Determine the [X, Y] coordinate at the center of the cell enclosing the given text.  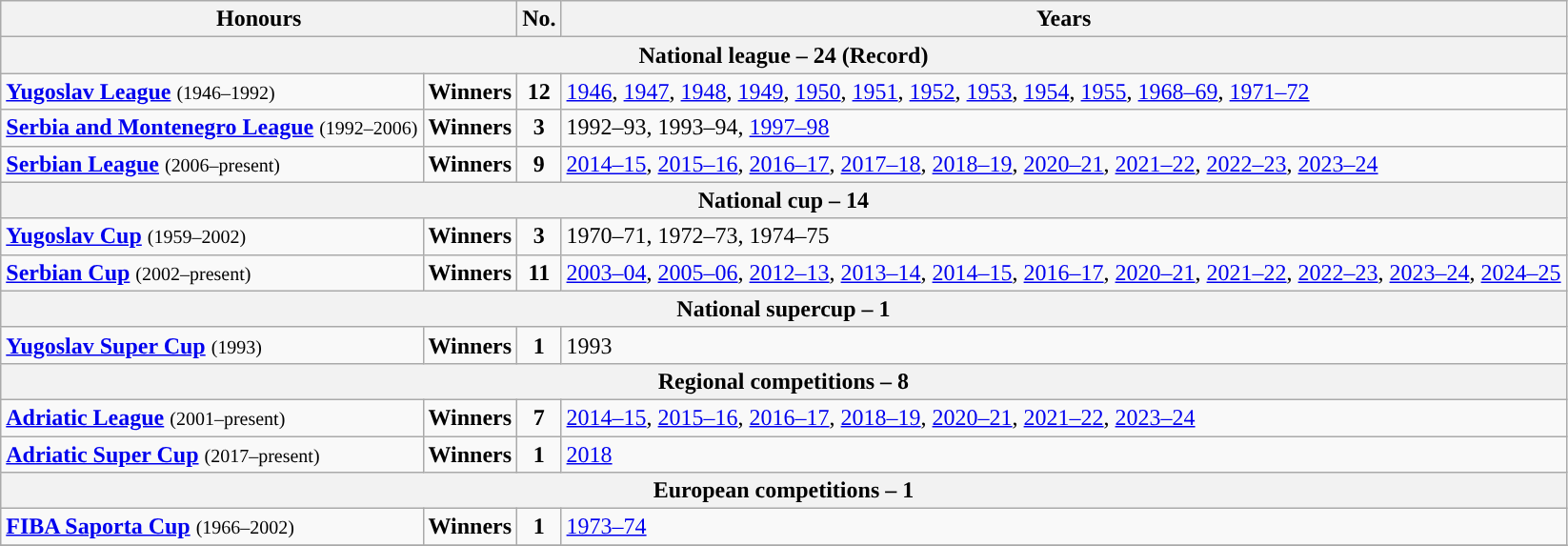
7 [539, 417]
Serbia and Montenegro League (1992–2006) [211, 128]
Yugoslav Cup (1959–2002) [211, 236]
Serbian Cup (2002–present) [211, 273]
No. [539, 19]
1993 [1063, 345]
Adriatic League (2001–present) [211, 417]
National league – 24 (Record) [783, 55]
11 [539, 273]
FIBA Saporta Cup (1966–2002) [211, 527]
12 [539, 91]
Yugoslav League (1946–1992) [211, 91]
National cup – 14 [783, 200]
2018 [1063, 455]
9 [539, 164]
2014–15, 2015–16, 2016–17, 2017–18, 2018–19, 2020–21, 2021–22, 2022–23, 2023–24 [1063, 164]
2014–15, 2015–16, 2016–17, 2018–19, 2020–21, 2021–22, 2023–24 [1063, 417]
1946, 1947, 1948, 1949, 1950, 1951, 1952, 1953, 1954, 1955, 1968–69, 1971–72 [1063, 91]
Yugoslav Super Cup (1993) [211, 345]
Years [1063, 19]
National supercup – 1 [783, 309]
1992–93, 1993–94, 1997–98 [1063, 128]
1973–74 [1063, 527]
1970–71, 1972–73, 1974–75 [1063, 236]
European competitions – 1 [783, 491]
2003–04, 2005–06, 2012–13, 2013–14, 2014–15, 2016–17, 2020–21, 2021–22, 2022–23, 2023–24, 2024–25 [1063, 273]
Regional competitions – 8 [783, 381]
Honours [259, 19]
Serbian League (2006–present) [211, 164]
Adriatic Super Cup (2017–present) [211, 455]
